Capture the cell that displays the provided text and extract its [x, y] central coordinate. 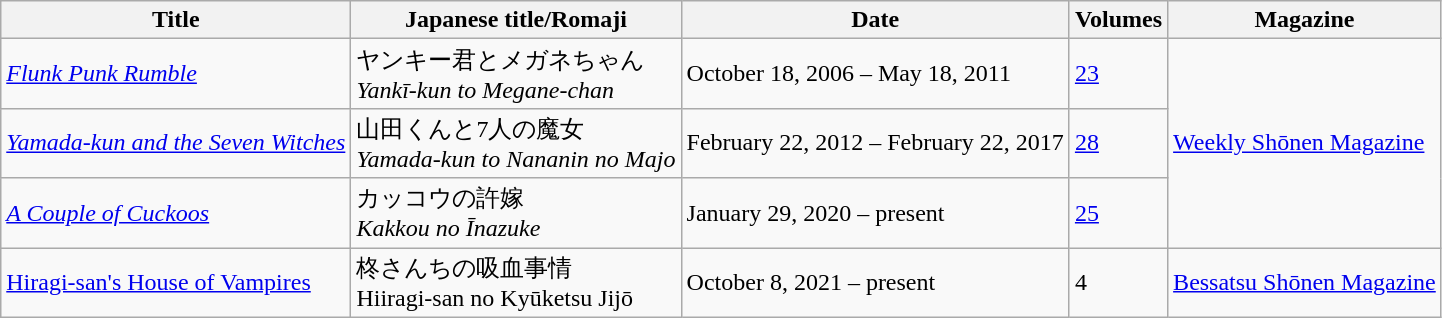
28 [1118, 143]
カッコウの許嫁 Kakkou no Īnazuke [516, 213]
Yamada-kun and the Seven Witches [176, 143]
Title [176, 20]
Magazine [1305, 20]
4 [1118, 283]
25 [1118, 213]
Japanese title/Romaji [516, 20]
柊さんちの吸血事情 Hiiragi-san no Kyūketsu Jijō [516, 283]
ヤンキー君とメガネちゃん Yankī-kun to Megane-chan [516, 74]
January 29, 2020 – present [875, 213]
Hiragi-san's House of Vampires [176, 283]
Volumes [1118, 20]
February 22, 2012 – February 22, 2017 [875, 143]
Date [875, 20]
Weekly Shōnen Magazine [1305, 144]
A Couple of Cuckoos [176, 213]
Flunk Punk Rumble [176, 74]
Bessatsu Shōnen Magazine [1305, 283]
23 [1118, 74]
October 8, 2021 – present [875, 283]
山田くんと7人の魔女 Yamada-kun to Nananin no Majo [516, 143]
October 18, 2006 – May 18, 2011 [875, 74]
